Return the [x, y] coordinate for the center point of the cell that contains the specified text.  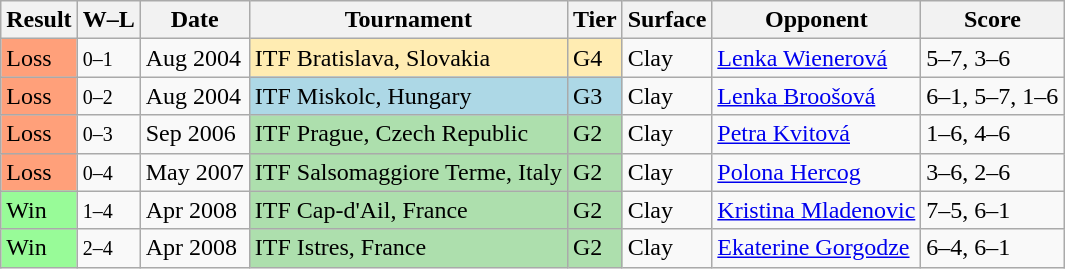
W–L [108, 20]
7–5, 6–1 [992, 210]
ITF Cap-d'Ail, France [408, 210]
Sep 2006 [194, 134]
Ekaterine Gorgodze [816, 248]
1–6, 4–6 [992, 134]
ITF Salsomaggiore Terme, Italy [408, 172]
Date [194, 20]
Petra Kvitová [816, 134]
G3 [594, 96]
Lenka Broošová [816, 96]
ITF Bratislava, Slovakia [408, 58]
Result [39, 20]
2–4 [108, 248]
1–4 [108, 210]
0–4 [108, 172]
Score [992, 20]
Opponent [816, 20]
Surface [667, 20]
Tier [594, 20]
Tournament [408, 20]
Kristina Mladenovic [816, 210]
6–4, 6–1 [992, 248]
5–7, 3–6 [992, 58]
6–1, 5–7, 1–6 [992, 96]
ITF Miskolc, Hungary [408, 96]
0–3 [108, 134]
ITF Prague, Czech Republic [408, 134]
3–6, 2–6 [992, 172]
ITF Istres, France [408, 248]
Polona Hercog [816, 172]
0–2 [108, 96]
G4 [594, 58]
0–1 [108, 58]
May 2007 [194, 172]
Lenka Wienerová [816, 58]
